Locate the cell with the specified text and output its (x, y) center coordinate. 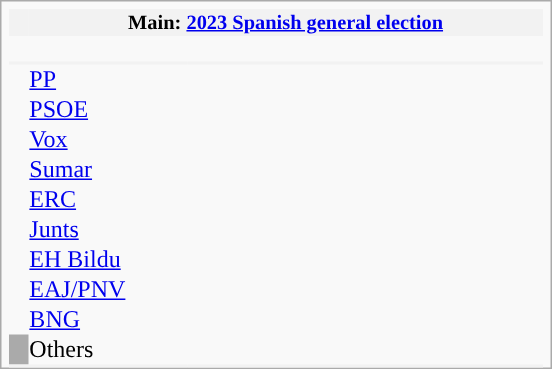
PSOE (108, 110)
BNG (108, 320)
EAJ/PNV (108, 290)
ERC (108, 200)
Vox (108, 140)
Main: 2023 Spanish general election (286, 22)
Junts (108, 230)
EH Bildu (108, 260)
PP (108, 80)
Others (108, 350)
Sumar (108, 170)
